Find where the given text appears and provide that cell's center as [X, Y] coordinate. 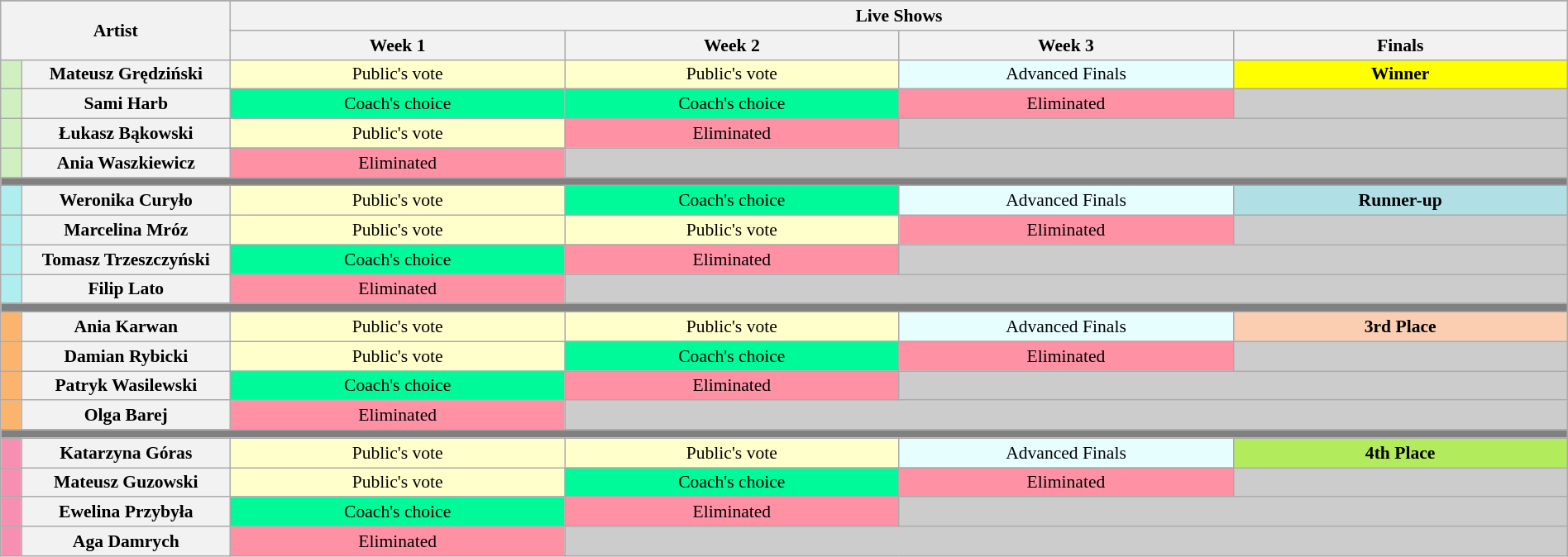
Ewelina Przybyła [126, 512]
Olga Barej [126, 416]
4th Place [1400, 453]
Łukasz Bąkowski [126, 134]
3rd Place [1400, 327]
Week 3 [1066, 45]
Katarzyna Góras [126, 453]
Aga Damrych [126, 541]
Filip Lato [126, 289]
Ania Waszkiewicz [126, 163]
Week 1 [398, 45]
Finals [1400, 45]
Week 2 [732, 45]
Patryk Wasilewski [126, 386]
Marcelina Mróz [126, 231]
Runner-up [1400, 201]
Winner [1400, 74]
Tomasz Trzeszczyński [126, 259]
Ania Karwan [126, 327]
Artist [116, 30]
Weronika Curyło [126, 201]
Mateusz Guzowski [126, 483]
Live Shows [900, 16]
Mateusz Grędziński [126, 74]
Sami Harb [126, 104]
Damian Rybicki [126, 356]
